Determine the (X, Y) coordinate at the center of the cell enclosing the given text.  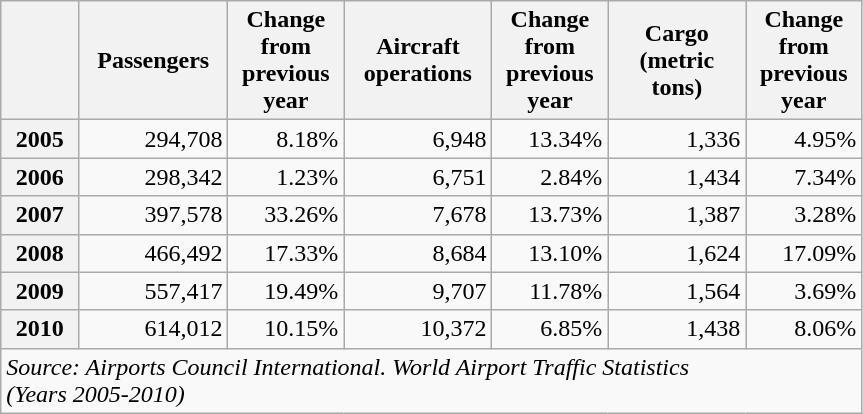
Source: Airports Council International. World Airport Traffic Statistics(Years 2005-2010) (432, 380)
Passengers (154, 60)
Cargo(metric tons) (677, 60)
2005 (40, 139)
6,948 (418, 139)
1,387 (677, 215)
2008 (40, 253)
13.34% (550, 139)
7.34% (804, 177)
6,751 (418, 177)
Aircraft operations (418, 60)
1,438 (677, 329)
614,012 (154, 329)
33.26% (286, 215)
8.06% (804, 329)
13.10% (550, 253)
3.69% (804, 291)
13.73% (550, 215)
6.85% (550, 329)
2007 (40, 215)
2.84% (550, 177)
9,707 (418, 291)
1,434 (677, 177)
1,564 (677, 291)
10,372 (418, 329)
4.95% (804, 139)
298,342 (154, 177)
2010 (40, 329)
1,624 (677, 253)
8.18% (286, 139)
19.49% (286, 291)
2006 (40, 177)
7,678 (418, 215)
17.09% (804, 253)
11.78% (550, 291)
1,336 (677, 139)
17.33% (286, 253)
397,578 (154, 215)
294,708 (154, 139)
3.28% (804, 215)
466,492 (154, 253)
10.15% (286, 329)
1.23% (286, 177)
557,417 (154, 291)
2009 (40, 291)
8,684 (418, 253)
